Identify which cell holds the provided text, then report its [X, Y] central coordinate. 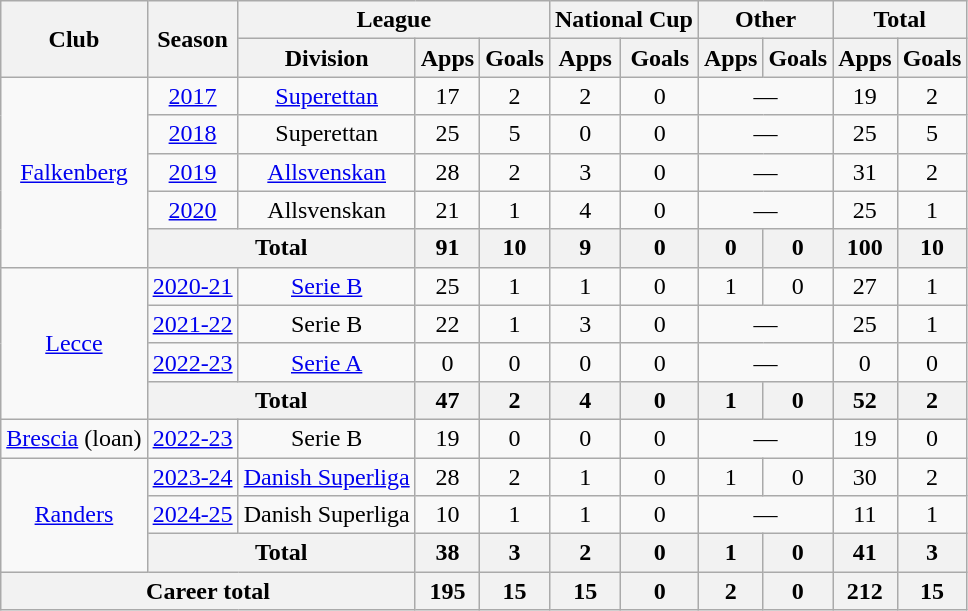
Serie A [326, 362]
Randers [74, 515]
22 [447, 324]
91 [447, 248]
100 [865, 248]
31 [865, 172]
30 [865, 477]
League [394, 20]
195 [447, 591]
2021-22 [192, 324]
2023-24 [192, 477]
11 [865, 515]
21 [447, 210]
212 [865, 591]
Season [192, 39]
2024-25 [192, 515]
Club [74, 39]
Division [326, 58]
27 [865, 286]
2020 [192, 210]
52 [865, 400]
2019 [192, 172]
2017 [192, 96]
2018 [192, 134]
Brescia (loan) [74, 438]
9 [585, 248]
47 [447, 400]
Career total [208, 591]
41 [865, 553]
38 [447, 553]
Other [765, 20]
Falkenberg [74, 172]
17 [447, 96]
2020-21 [192, 286]
National Cup [624, 20]
Lecce [74, 343]
